For the text-containing cell, return its midpoint in (X, Y) coordinate format. 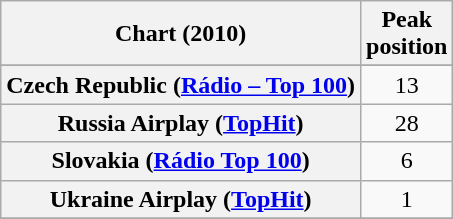
1 (407, 199)
Czech Republic (Rádio – Top 100) (181, 85)
Peakposition (407, 34)
Chart (2010) (181, 34)
28 (407, 123)
Slovakia (Rádio Top 100) (181, 161)
Russia Airplay (TopHit) (181, 123)
13 (407, 85)
6 (407, 161)
Ukraine Airplay (TopHit) (181, 199)
